Identify which cell holds the provided text, then report its [X, Y] central coordinate. 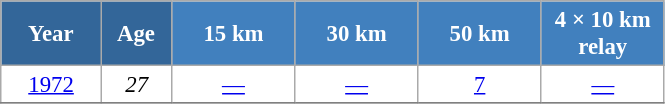
15 km [234, 34]
Year [52, 34]
50 km [480, 34]
7 [480, 85]
Age [136, 34]
4 × 10 km relay [602, 34]
1972 [52, 85]
30 km [356, 34]
27 [136, 85]
